Locate the cell with the specified text and output its [X, Y] center coordinate. 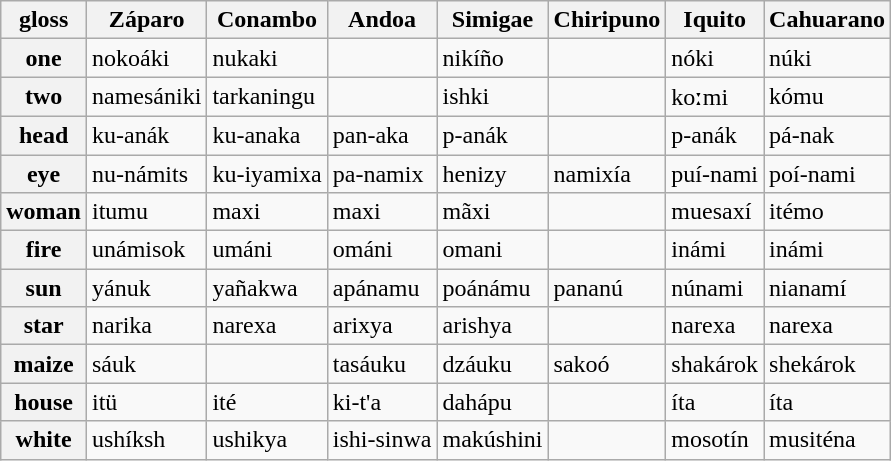
woman [44, 212]
Iquito [715, 20]
ushikya [267, 440]
omani [492, 250]
musiténa [828, 440]
two [44, 97]
ishki [492, 97]
star [44, 326]
nukaki [267, 58]
mãxi [492, 212]
gloss [44, 20]
sakoó [607, 364]
arishya [492, 326]
nikíño [492, 58]
one [44, 58]
nóki [715, 58]
ki-t'a [382, 402]
Simigae [492, 20]
puí-nami [715, 173]
ité [267, 402]
pá-nak [828, 135]
dzáuku [492, 364]
narika [146, 326]
pa-namix [382, 173]
pananú [607, 288]
mosotín [715, 440]
Chiripuno [607, 20]
tarkaningu [267, 97]
house [44, 402]
shekárok [828, 364]
head [44, 135]
itumu [146, 212]
pan-aka [382, 135]
ushíksh [146, 440]
itémo [828, 212]
fire [44, 250]
unámisok [146, 250]
koːmi [715, 97]
Conambo [267, 20]
Andoa [382, 20]
arixya [382, 326]
henizy [492, 173]
núnami [715, 288]
namesániki [146, 97]
sáuk [146, 364]
nu-námits [146, 173]
kómu [828, 97]
apánamu [382, 288]
eye [44, 173]
ku-iyamixa [267, 173]
nokoáki [146, 58]
Cahuarano [828, 20]
namixía [607, 173]
shakárok [715, 364]
yánuk [146, 288]
Záparo [146, 20]
ománi [382, 250]
dahápu [492, 402]
muesaxí [715, 212]
umáni [267, 250]
nianamí [828, 288]
poí-nami [828, 173]
núki [828, 58]
tasáuku [382, 364]
poánámu [492, 288]
yañakwa [267, 288]
sun [44, 288]
maize [44, 364]
white [44, 440]
ishi-sinwa [382, 440]
itü [146, 402]
makúshini [492, 440]
ku-anák [146, 135]
ku-anaka [267, 135]
